Provide the (x, y) coordinate of the cell's center where the given text is located.  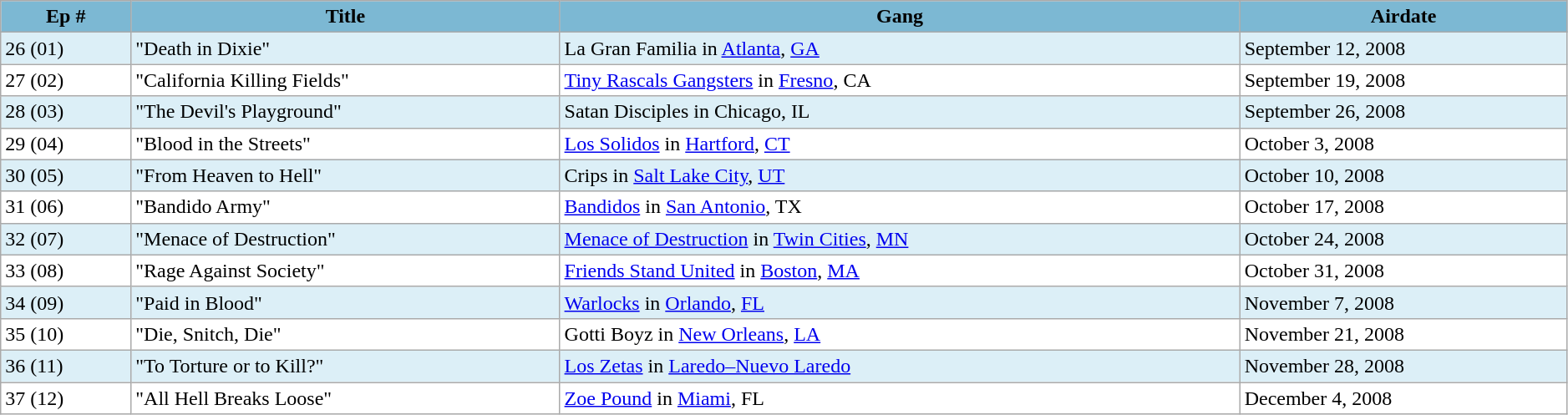
"Menace of Destruction" (346, 239)
November 28, 2008 (1403, 366)
"Bandido Army" (346, 207)
"From Heaven to Hell" (346, 175)
Los Solidos in Hartford, CT (900, 144)
29 (04) (66, 144)
September 19, 2008 (1403, 80)
Friends Stand United in Boston, MA (900, 271)
Crips in Salt Lake City, UT (900, 175)
"The Devil's Playground" (346, 112)
37 (12) (66, 398)
October 10, 2008 (1403, 175)
33 (08) (66, 271)
October 24, 2008 (1403, 239)
Warlocks in Orlando, FL (900, 302)
"Death in Dixie" (346, 48)
Ep # (66, 17)
Tiny Rascals Gangsters in Fresno, CA (900, 80)
31 (06) (66, 207)
October 31, 2008 (1403, 271)
September 26, 2008 (1403, 112)
December 4, 2008 (1403, 398)
"California Killing Fields" (346, 80)
November 7, 2008 (1403, 302)
30 (05) (66, 175)
"Blood in the Streets" (346, 144)
28 (03) (66, 112)
November 21, 2008 (1403, 334)
Menace of Destruction in Twin Cities, MN (900, 239)
"Die, Snitch, Die" (346, 334)
September 12, 2008 (1403, 48)
"All Hell Breaks Loose" (346, 398)
35 (10) (66, 334)
32 (07) (66, 239)
"To Torture or to Kill?" (346, 366)
"Rage Against Society" (346, 271)
October 3, 2008 (1403, 144)
Title (346, 17)
Gotti Boyz in New Orleans, LA (900, 334)
Bandidos in San Antonio, TX (900, 207)
26 (01) (66, 48)
October 17, 2008 (1403, 207)
27 (02) (66, 80)
Airdate (1403, 17)
Los Zetas in Laredo–Nuevo Laredo (900, 366)
Zoe Pound in Miami, FL (900, 398)
Satan Disciples in Chicago, IL (900, 112)
36 (11) (66, 366)
Gang (900, 17)
34 (09) (66, 302)
"Paid in Blood" (346, 302)
La Gran Familia in Atlanta, GA (900, 48)
